For the text-containing cell, return its midpoint in [x, y] coordinate format. 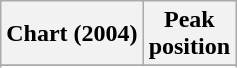
Peak position [189, 34]
Chart (2004) [72, 34]
